Scan for the cell matching the given text and deliver its [x, y] coordinate at center. 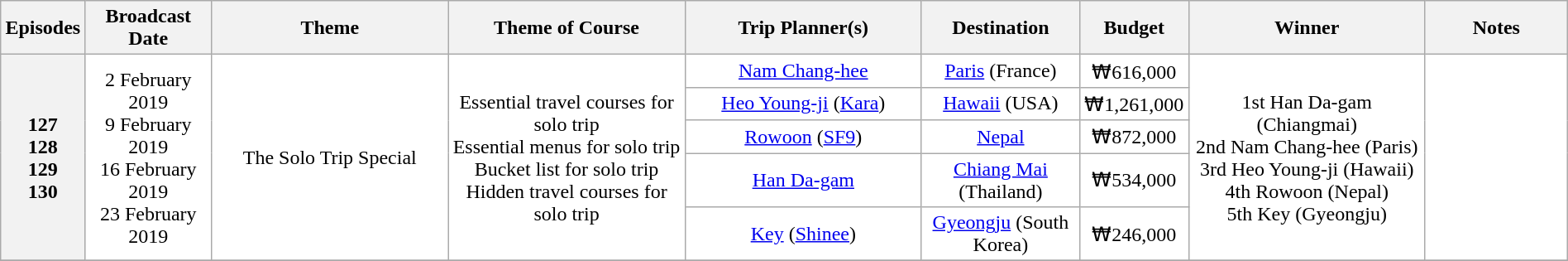
Budget [1134, 28]
Nepal [1001, 137]
Chiang Mai (Thailand) [1001, 179]
Han Da-gam [803, 179]
Paris (France) [1001, 71]
₩1,261,000 [1134, 104]
₩616,000 [1134, 71]
Broadcast Date [149, 28]
Theme of Course [566, 28]
₩534,000 [1134, 179]
Gyeongju (South Korea) [1001, 234]
127128129130 [43, 157]
Hawaii (USA) [1001, 104]
Winner [1307, 28]
Nam Chang-hee [803, 71]
Essential travel courses for solo tripEssential menus for solo tripBucket list for solo tripHidden travel courses for solo trip [566, 157]
Key (Shinee) [803, 234]
₩246,000 [1134, 234]
Theme [330, 28]
The Solo Trip Special [330, 157]
1st Han Da-gam (Chiangmai)2nd Nam Chang-hee (Paris)3rd Heo Young-ji (Hawaii)4th Rowoon (Nepal)5th Key (Gyeongju) [1307, 157]
2 February 20199 February 201916 February 201923 February 2019 [149, 157]
Rowoon (SF9) [803, 137]
Heo Young-ji (Kara) [803, 104]
Notes [1496, 28]
Episodes [43, 28]
₩872,000 [1134, 137]
Trip Planner(s) [803, 28]
Destination [1001, 28]
